Provide the (X, Y) coordinate of the cell's center where the given text is located.  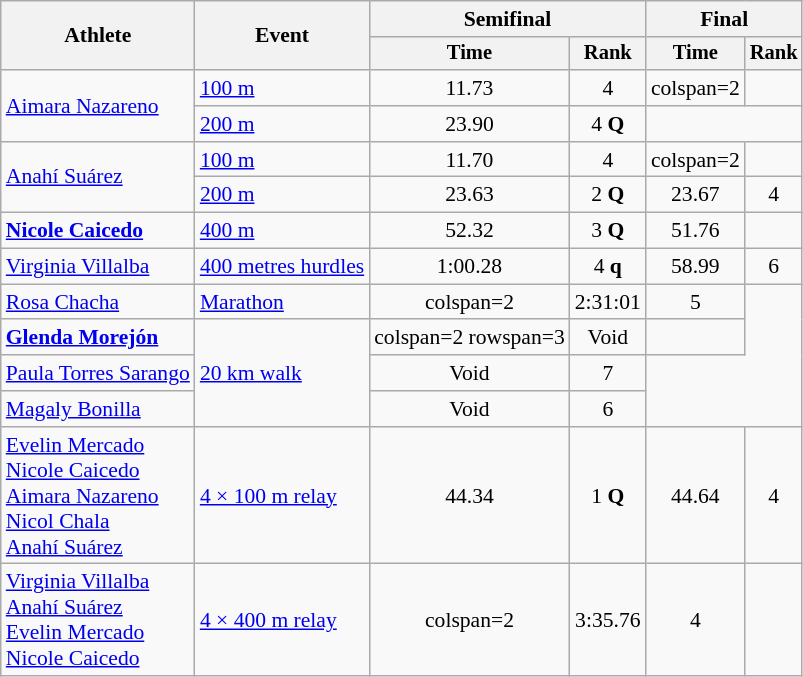
Athlete (98, 36)
1:00.28 (470, 267)
11.70 (470, 160)
Virginia VillalbaAnahí SuárezEvelin MercadoNicole Caicedo (98, 620)
Nicole Caicedo (98, 231)
Glenda Morejón (98, 338)
Rosa Chacha (98, 302)
4 × 400 m relay (282, 620)
Paula Torres Sarango (98, 373)
3:35.76 (608, 620)
1 Q (608, 496)
Anahí Suárez (98, 178)
colspan=2 rowspan=3 (470, 338)
52.32 (470, 231)
3 Q (608, 231)
Semifinal (508, 19)
Evelin MercadoNicole CaicedoAimara NazarenoNicol ChalaAnahí Suárez (98, 496)
23.63 (470, 195)
Aimara Nazareno (98, 106)
23.67 (696, 195)
11.73 (470, 88)
2:31:01 (608, 302)
51.76 (696, 231)
Final (724, 19)
44.64 (696, 496)
400 m (282, 231)
Marathon (282, 302)
5 (696, 302)
Virginia Villalba (98, 267)
4 q (608, 267)
58.99 (696, 267)
2 Q (608, 195)
20 km walk (282, 374)
44.34 (470, 496)
7 (608, 373)
23.90 (470, 124)
Event (282, 36)
Magaly Bonilla (98, 409)
4 Q (608, 124)
4 × 100 m relay (282, 496)
400 metres hurdles (282, 267)
